Capture the cell that displays the provided text and extract its [X, Y] central coordinate. 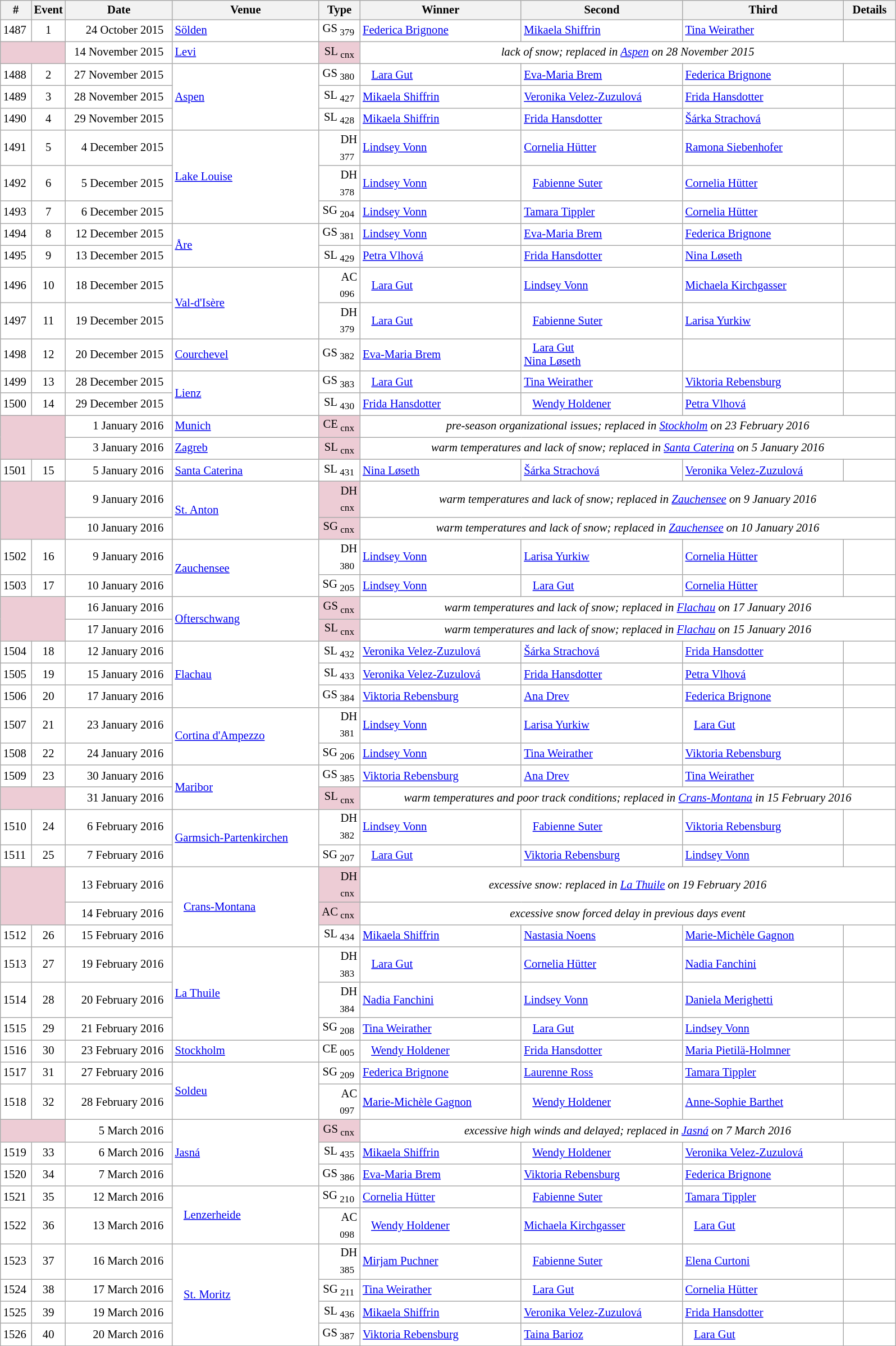
Zauchensee [246, 568]
11 [48, 320]
Levi [246, 53]
Crans-Montana [246, 907]
36 [48, 1226]
1524 [16, 1290]
1523 [16, 1261]
1519 [16, 1153]
29 December 2015 [119, 404]
GS 381 [339, 234]
5 December 2015 [119, 183]
23 February 2016 [119, 1051]
24 [48, 826]
DH 378 [339, 183]
28 December 2015 [119, 382]
Jasná [246, 1152]
AC 096 [339, 285]
SG 209 [339, 1073]
1491 [16, 147]
warm temperatures and lack of snow; replaced in Zauchensee on 9 January 2016 [628, 498]
12 [48, 355]
excessive snow: replaced in La Thuile on 19 February 2016 [628, 885]
La Thuile [246, 993]
37 [48, 1261]
1517 [16, 1073]
1499 [16, 382]
Flachau [246, 674]
excessive high winds and delayed; replaced in Jasná on 7 March 2016 [628, 1130]
38 [48, 1290]
Munich [246, 425]
1488 [16, 74]
28 [48, 1000]
19 [48, 674]
1507 [16, 725]
SL 433 [339, 674]
SL 427 [339, 97]
26 [48, 935]
23 January 2016 [119, 725]
20 February 2016 [119, 1000]
1518 [16, 1101]
15 [48, 470]
12 March 2016 [119, 1197]
20 March 2016 [119, 1334]
19 February 2016 [119, 964]
Cortina d'Ampezzo [246, 736]
1516 [16, 1051]
SL 434 [339, 935]
SL 436 [339, 1312]
lack of snow; replaced in Aspen on 28 November 2015 [628, 53]
35 [48, 1197]
1504 [16, 652]
3 January 2016 [119, 448]
1510 [16, 826]
DH 377 [339, 147]
18 December 2015 [119, 285]
Lake Louise [246, 176]
5 [48, 147]
1502 [16, 557]
DH 379 [339, 320]
39 [48, 1312]
warm temperatures and lack of snow; replaced in Zauchensee on 10 January 2016 [628, 528]
Zagreb [246, 448]
13 February 2016 [119, 885]
AC 098 [339, 1226]
4 [48, 119]
17 [48, 586]
GS 385 [339, 776]
1489 [16, 97]
1498 [16, 355]
Event [48, 10]
6 February 2016 [119, 826]
St. Anton [246, 510]
21 February 2016 [119, 1028]
Winner [440, 10]
Maribor [246, 787]
7 [48, 212]
Lienz [246, 393]
Type [339, 10]
warm temperatures and lack of snow; replaced in Flachau on 15 January 2016 [628, 630]
Maria Pietilä-Holmner [764, 1051]
1513 [16, 964]
21 [48, 725]
DH 380 [339, 557]
25 [48, 855]
20 December 2015 [119, 355]
14 November 2015 [119, 53]
St. Moritz [246, 1294]
13 March 2016 [119, 1226]
1514 [16, 1000]
7 March 2016 [119, 1174]
1526 [16, 1334]
1493 [16, 212]
27 November 2015 [119, 74]
15 February 2016 [119, 935]
1509 [16, 776]
3 [48, 97]
SG 204 [339, 212]
GS 387 [339, 1334]
DH 384 [339, 1000]
Second [602, 10]
GS 386 [339, 1174]
Sölden [246, 30]
15 January 2016 [119, 674]
Ofterschwang [246, 619]
DH 381 [339, 725]
1503 [16, 586]
13 December 2015 [119, 256]
Garmsich-Partenkirchen [246, 837]
16 January 2016 [119, 607]
40 [48, 1334]
14 [48, 404]
excessive snow forced delay in previous days event [628, 913]
17 March 2016 [119, 1290]
29 November 2015 [119, 119]
Val-d'Isère [246, 303]
24 January 2016 [119, 753]
warm temperatures and poor track conditions; replaced in Crans-Montana in 15 February 2016 [628, 798]
2 [48, 74]
6 December 2015 [119, 212]
1494 [16, 234]
Stockholm [246, 1051]
GS 379 [339, 30]
SG 208 [339, 1028]
Taina Barioz [602, 1334]
33 [48, 1153]
8 [48, 234]
Date [119, 10]
1521 [16, 1197]
SL 431 [339, 470]
1525 [16, 1312]
7 February 2016 [119, 855]
GS 384 [339, 696]
16 [48, 557]
1495 [16, 256]
31 January 2016 [119, 798]
Details [870, 10]
1512 [16, 935]
Lara Gut Nina Løseth [602, 355]
Elena Curtoni [764, 1261]
1520 [16, 1174]
DH 382 [339, 826]
1506 [16, 696]
Ramona Siebenhofer [764, 147]
1501 [16, 470]
Anne-Sophie Barthet [764, 1101]
DH 385 [339, 1261]
Venue [246, 10]
1508 [16, 753]
SL 430 [339, 404]
Soldeu [246, 1091]
SG cnx [339, 528]
1487 [16, 30]
6 [48, 183]
10 [48, 285]
6 March 2016 [119, 1153]
1522 [16, 1226]
30 [48, 1051]
1496 [16, 285]
SL 435 [339, 1153]
1 [48, 30]
AC cnx [339, 913]
Aspen [246, 97]
SG 205 [339, 586]
Mirjam Puchner [440, 1261]
SL 432 [339, 652]
Daniela Merighetti [764, 1000]
28 February 2016 [119, 1101]
Courchevel [246, 355]
23 [48, 776]
20 [48, 696]
1490 [16, 119]
22 [48, 753]
1515 [16, 1028]
# [16, 10]
GS 382 [339, 355]
1 January 2016 [119, 425]
SG 211 [339, 1290]
Åre [246, 245]
Third [764, 10]
5 January 2016 [119, 470]
DH 383 [339, 964]
GS 380 [339, 74]
27 [48, 964]
13 [48, 382]
12 January 2016 [119, 652]
SL 429 [339, 256]
14 February 2016 [119, 913]
1497 [16, 320]
pre-season organizational issues; replaced in Stockholm on 23 February 2016 [628, 425]
1492 [16, 183]
28 November 2015 [119, 97]
SG 207 [339, 855]
1500 [16, 404]
SL 428 [339, 119]
16 March 2016 [119, 1261]
GS 383 [339, 382]
warm temperatures and lack of snow; replaced in Santa Caterina on 5 January 2016 [628, 448]
27 February 2016 [119, 1073]
CE 005 [339, 1051]
12 December 2015 [119, 234]
Lenzerheide [246, 1215]
Laurenne Ross [602, 1073]
9 [48, 256]
SG 210 [339, 1197]
warm temperatures and lack of snow; replaced in Flachau on 17 January 2016 [628, 607]
31 [48, 1073]
30 January 2016 [119, 776]
1511 [16, 855]
19 December 2015 [119, 320]
SG 206 [339, 753]
34 [48, 1174]
18 [48, 652]
1505 [16, 674]
AC 097 [339, 1101]
29 [48, 1028]
Santa Caterina [246, 470]
19 March 2016 [119, 1312]
5 March 2016 [119, 1130]
32 [48, 1101]
4 December 2015 [119, 147]
CE cnx [339, 425]
Nastasia Noens [602, 935]
24 October 2015 [119, 30]
